Capture the cell that displays the provided text and extract its (X, Y) central coordinate. 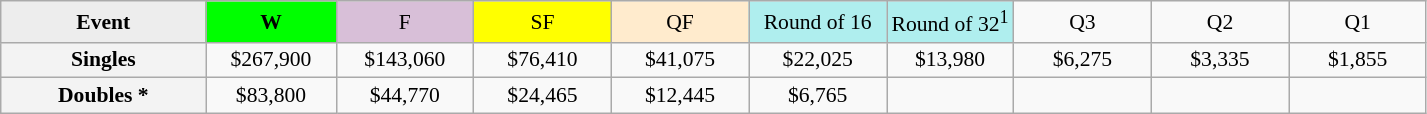
$3,335 (1220, 60)
Q3 (1083, 22)
Q2 (1220, 22)
QF (680, 22)
$44,770 (405, 96)
$6,275 (1083, 60)
SF (543, 22)
$22,025 (818, 60)
F (405, 22)
Event (104, 22)
Singles (104, 60)
$143,060 (405, 60)
Q1 (1358, 22)
$1,855 (1358, 60)
Round of 16 (818, 22)
$6,765 (818, 96)
$13,980 (950, 60)
$83,800 (271, 96)
$267,900 (271, 60)
$12,445 (680, 96)
$41,075 (680, 60)
W (271, 22)
$76,410 (543, 60)
$24,465 (543, 96)
Round of 321 (950, 22)
Doubles * (104, 96)
